Search for the cell housing the specified text and yield its [x, y] center coordinate. 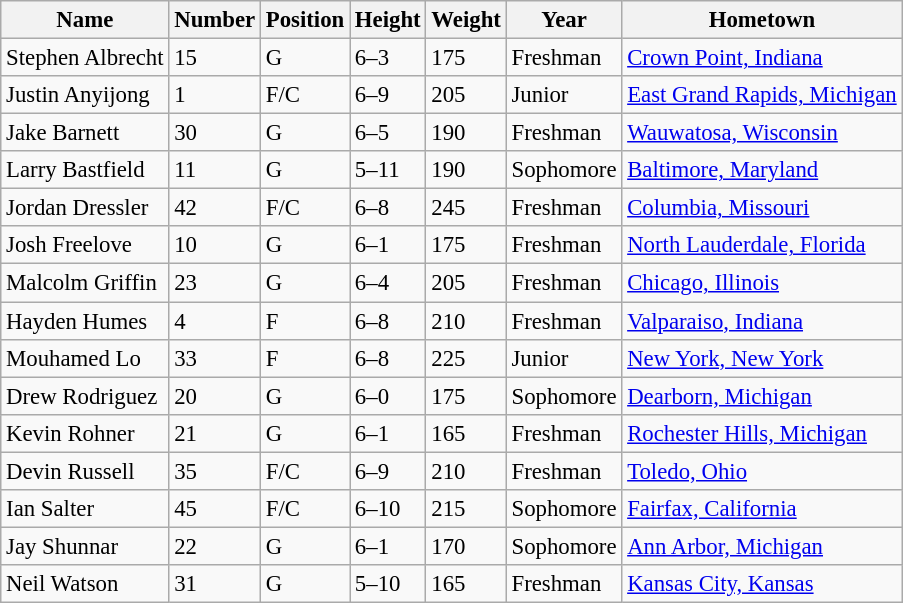
225 [466, 358]
6–5 [388, 133]
Kansas City, Kansas [762, 584]
Stephen Albrecht [85, 58]
Kevin Rohner [85, 433]
Ann Arbor, Michigan [762, 546]
Josh Freelove [85, 245]
Malcolm Griffin [85, 283]
Hometown [762, 20]
Fairfax, California [762, 509]
Ian Salter [85, 509]
Chicago, Illinois [762, 283]
6–3 [388, 58]
Jake Barnett [85, 133]
Crown Point, Indiana [762, 58]
15 [215, 58]
20 [215, 396]
35 [215, 471]
170 [466, 546]
21 [215, 433]
6–0 [388, 396]
Hayden Humes [85, 321]
Neil Watson [85, 584]
6–4 [388, 283]
31 [215, 584]
33 [215, 358]
Wauwatosa, Wisconsin [762, 133]
22 [215, 546]
Jay Shunnar [85, 546]
Number [215, 20]
Devin Russell [85, 471]
Rochester Hills, Michigan [762, 433]
245 [466, 208]
Name [85, 20]
45 [215, 509]
East Grand Rapids, Michigan [762, 95]
Position [304, 20]
30 [215, 133]
42 [215, 208]
Mouhamed Lo [85, 358]
Columbia, Missouri [762, 208]
Year [564, 20]
23 [215, 283]
Weight [466, 20]
Justin Anyijong [85, 95]
6–10 [388, 509]
Jordan Dressler [85, 208]
Toledo, Ohio [762, 471]
5–11 [388, 170]
Drew Rodriguez [85, 396]
North Lauderdale, Florida [762, 245]
215 [466, 509]
4 [215, 321]
Valparaiso, Indiana [762, 321]
11 [215, 170]
1 [215, 95]
Larry Bastfield [85, 170]
New York, New York [762, 358]
Dearborn, Michigan [762, 396]
5–10 [388, 584]
Baltimore, Maryland [762, 170]
Height [388, 20]
10 [215, 245]
